Detect which cell encompasses the target text, then output its (x, y) center coordinate. 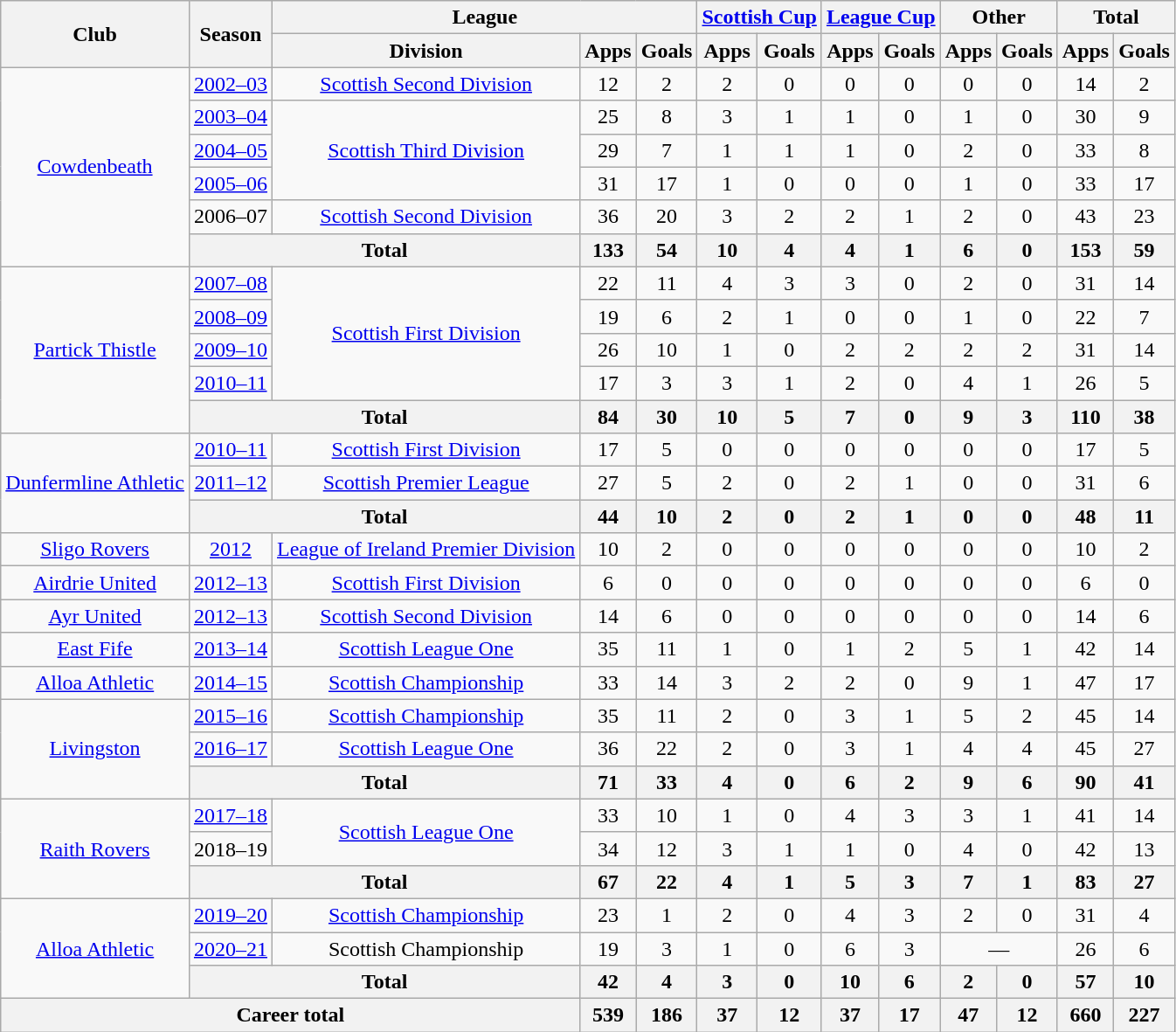
2013–14 (231, 649)
2019–20 (231, 915)
2003–04 (231, 117)
— (999, 948)
2012 (231, 550)
83 (1085, 882)
67 (608, 882)
29 (608, 150)
186 (667, 1015)
539 (608, 1015)
Scottish Premier League (425, 483)
League (484, 17)
54 (667, 250)
227 (1145, 1015)
13 (1145, 848)
Cowdenbeath (95, 167)
Season (231, 34)
2014–15 (231, 682)
Livingston (95, 749)
84 (608, 417)
57 (1085, 982)
25 (608, 117)
43 (1085, 217)
48 (1085, 516)
2009–10 (231, 350)
2008–09 (231, 316)
2002–03 (231, 84)
Other (999, 17)
Sligo Rovers (95, 550)
34 (608, 848)
660 (1085, 1015)
East Fife (95, 649)
2015–16 (231, 716)
Airdrie United (95, 583)
20 (667, 217)
2007–08 (231, 283)
2005–06 (231, 184)
Scottish Third Division (425, 150)
38 (1145, 417)
Club (95, 34)
Partick Thistle (95, 350)
Dunfermline Athletic (95, 483)
2020–21 (231, 948)
Career total (290, 1015)
44 (608, 516)
110 (1085, 417)
90 (1085, 782)
Scottish Cup (759, 17)
133 (608, 250)
Raith Rovers (95, 848)
League Cup (881, 17)
2004–05 (231, 150)
2017–18 (231, 815)
2006–07 (231, 217)
2011–12 (231, 483)
Division (425, 51)
71 (608, 782)
2016–17 (231, 749)
2018–19 (231, 848)
Ayr United (95, 616)
League of Ireland Premier Division (425, 550)
153 (1085, 250)
59 (1145, 250)
